Search for the cell housing the specified text and yield its [x, y] center coordinate. 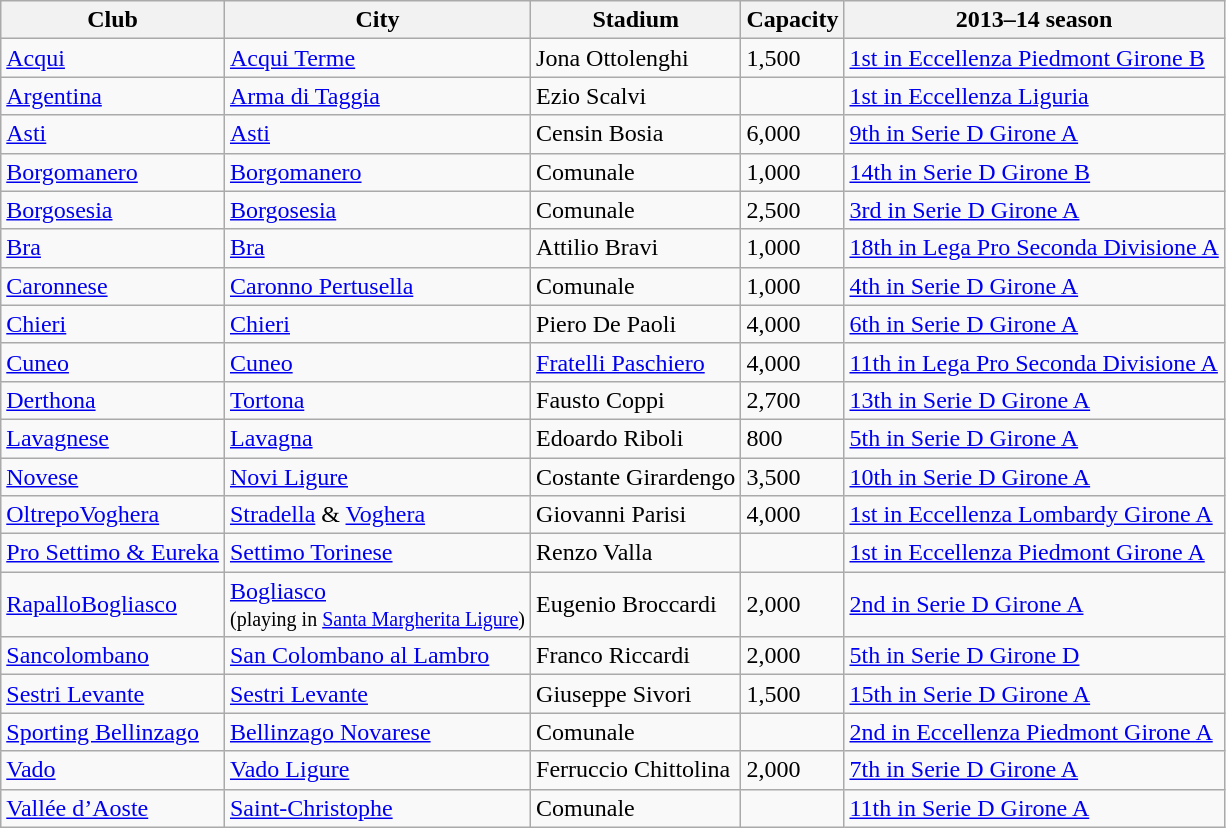
Ferruccio Chittolina [636, 770]
Novese [113, 477]
Vallée d’Aoste [113, 808]
18th in Lega Pro Seconda Divisione A [1034, 248]
3rd in Serie D Girone A [1034, 210]
11th in Lega Pro Seconda Divisione A [1034, 362]
Derthona [113, 400]
7th in Serie D Girone A [1034, 770]
Novi Ligure [377, 477]
Bellinzago Novarese [377, 732]
Franco Riccardi [636, 656]
Stradella & Voghera [377, 515]
Caronnese [113, 286]
3,500 [792, 477]
Renzo Valla [636, 553]
13th in Serie D Girone A [1034, 400]
14th in Serie D Girone B [1034, 172]
11th in Serie D Girone A [1034, 808]
Pro Settimo & Eureka [113, 553]
1st in Eccellenza Liguria [1034, 96]
Saint-Christophe [377, 808]
Censin Bosia [636, 134]
Caronno Pertusella [377, 286]
Sancolombano [113, 656]
Attilio Bravi [636, 248]
800 [792, 438]
Sporting Bellinzago [113, 732]
4th in Serie D Girone A [1034, 286]
1st in Eccellenza Lombardy Girone A [1034, 515]
San Colombano al Lambro [377, 656]
15th in Serie D Girone A [1034, 694]
Acqui Terme [377, 58]
Club [113, 20]
1st in Eccellenza Piedmont Girone A [1034, 553]
Piero De Paoli [636, 324]
Ezio Scalvi [636, 96]
Fausto Coppi [636, 400]
2,700 [792, 400]
Costante Girardengo [636, 477]
Lavagnese [113, 438]
City [377, 20]
Bogliasco(playing in Santa Margherita Ligure) [377, 604]
9th in Serie D Girone A [1034, 134]
Capacity [792, 20]
6th in Serie D Girone A [1034, 324]
Jona Ottolenghi [636, 58]
2,500 [792, 210]
Stadium [636, 20]
6,000 [792, 134]
Tortona [377, 400]
5th in Serie D Girone D [1034, 656]
Arma di Taggia [377, 96]
Edoardo Riboli [636, 438]
Acqui [113, 58]
Vado [113, 770]
Giovanni Parisi [636, 515]
Eugenio Broccardi [636, 604]
Vado Ligure [377, 770]
Lavagna [377, 438]
2013–14 season [1034, 20]
Fratelli Paschiero [636, 362]
Giuseppe Sivori [636, 694]
1st in Eccellenza Piedmont Girone B [1034, 58]
2nd in Serie D Girone A [1034, 604]
10th in Serie D Girone A [1034, 477]
RapalloBogliasco [113, 604]
2nd in Eccellenza Piedmont Girone A [1034, 732]
OltrepoVoghera [113, 515]
5th in Serie D Girone A [1034, 438]
Argentina [113, 96]
Settimo Torinese [377, 553]
